From the cell containing the given text, extract its center point as [x, y] coordinate. 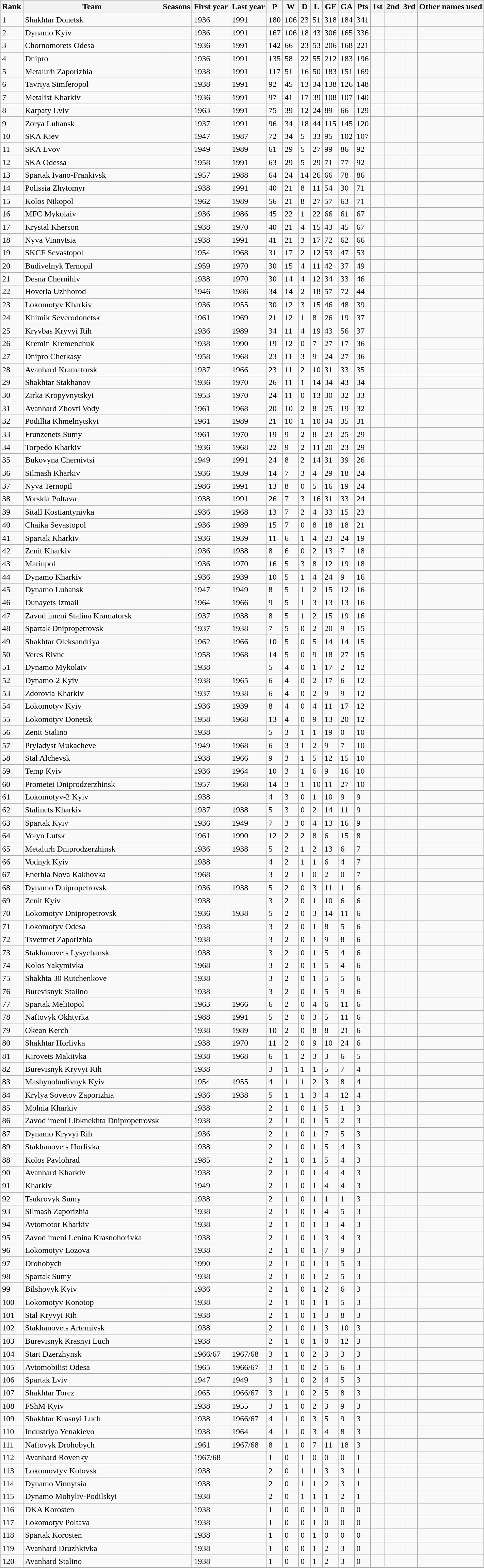
38 [12, 499]
94 [12, 1225]
Spartak Kyiv [92, 823]
Last year [248, 7]
Budivelnyk Ternopil [92, 266]
Volyn Lutsk [92, 836]
114 [12, 1484]
Chornomorets Odesa [92, 46]
Lokomotyv Lozova [92, 1250]
Spartak Lviv [92, 1380]
Shakhtar Oleksandriya [92, 642]
Mashynobudivnyk Kyiv [92, 1082]
212 [331, 59]
104 [12, 1354]
Chaika Sevastopol [92, 525]
Dynamo Kharkiv [92, 577]
MFC Mykolaiv [92, 214]
Dynamo Kryvyi Rih [92, 1134]
Silmash Zaporizhia [92, 1212]
140 [363, 97]
116 [12, 1509]
Molnia Kharkiv [92, 1108]
Burevisnyk Krasnyi Luch [92, 1341]
Dunayets Izmail [92, 603]
Kolos Yakymivka [92, 965]
119 [12, 1548]
196 [363, 59]
Dynamo Luhansk [92, 590]
Stal Alchevsk [92, 758]
1969 [248, 318]
206 [331, 46]
88 [12, 1160]
180 [274, 20]
1946 [211, 292]
Zenit Stalino [92, 732]
2nd [393, 7]
First year [211, 7]
Torpedo Kharkiv [92, 447]
Pts [363, 7]
Lokomotyv Poltava [92, 1522]
Drohobych [92, 1263]
Krystal Kherson [92, 227]
145 [346, 123]
Shakhtar Krasnyi Luch [92, 1419]
Lokomotyv Odesa [92, 926]
Shakhta 30 Rutchenkove [92, 978]
Zdorovia Kharkiv [92, 693]
110 [12, 1432]
135 [274, 59]
Zirka Kropyvnytskyi [92, 395]
60 [12, 784]
138 [331, 84]
81 [12, 1056]
Podillia Khmelnytskyi [92, 421]
Lokomotyv Donetsk [92, 719]
Metalist Kharkiv [92, 97]
85 [12, 1108]
Zavod imeni Libknekhta Dnipropetrovsk [92, 1121]
167 [274, 33]
Burevisnyk Stalino [92, 991]
Shakhtar Stakhanov [92, 383]
1985 [229, 1160]
Naftovyk Drohobych [92, 1445]
Spartak Korosten [92, 1535]
Shakhtar Torez [92, 1393]
Avanhard Kramatorsk [92, 369]
Zavod imeni Lenina Krasnohorivka [92, 1238]
Tsvetmet Zaporizhia [92, 939]
129 [363, 110]
Spartak Kharkiv [92, 538]
Kremin Kremenchuk [92, 343]
221 [363, 46]
Avanhard Zhovti Vody [92, 408]
70 [12, 914]
Lokomotyv Kyiv [92, 706]
87 [12, 1134]
Shakhtar Horlivka [92, 1043]
Dynamo Kyiv [92, 33]
74 [12, 965]
Enerhia Nova Kakhovka [92, 875]
Pryladyst Mukacheve [92, 745]
Prometei Dniprodzerzhinsk [92, 784]
98 [12, 1276]
169 [363, 71]
Dynamo Dnipropetrovsk [92, 888]
Hoverla Uzhhorod [92, 292]
Kolos Pavlohrad [92, 1160]
Dynamo Mykolaiv [92, 667]
306 [331, 33]
Team [92, 7]
Start Dzerzhynsk [92, 1354]
L [317, 7]
Zenit Kharkiv [92, 551]
76 [12, 991]
Karpaty Lviv [92, 110]
SKCF Sevastopol [92, 253]
Sitall Kostiantynivka [92, 512]
Spartak Sumy [92, 1276]
Dnipro [92, 59]
Naftovyk Okhtyrka [92, 1017]
Burevisnyk Kryvyi Rih [92, 1069]
341 [363, 20]
Kryvbas Kryvyi Rih [92, 330]
SKA Odessa [92, 162]
Bukovyna Chernivtsi [92, 460]
Stalinets Kharkiv [92, 810]
100 [12, 1302]
91 [12, 1185]
GF [331, 7]
111 [12, 1445]
SKA Kiev [92, 136]
1959 [211, 266]
Okean Kerch [92, 1030]
DKA Korosten [92, 1509]
73 [12, 952]
Vodnyk Kyiv [92, 862]
113 [12, 1471]
FShM Kyiv [92, 1406]
103 [12, 1341]
3rd [409, 7]
SKA Lvov [92, 149]
69 [12, 901]
318 [331, 20]
Frunzenets Sumy [92, 434]
65 [12, 849]
Khimik Severodonetsk [92, 318]
Spartak Melitopol [92, 1004]
Rank [12, 7]
142 [274, 46]
P [274, 7]
Avanhard Rovenky [92, 1458]
82 [12, 1069]
Lokomotyv Konotop [92, 1302]
Kirovets Makiivka [92, 1056]
Stakhanovets Artemivsk [92, 1328]
Shakhtar Donetsk [92, 20]
Dynamo-2 Kyiv [92, 680]
118 [12, 1535]
Avanhard Druzhkivka [92, 1548]
Lokomotyv Kharkiv [92, 305]
79 [12, 1030]
101 [12, 1315]
Stal Kryvyi Rih [92, 1315]
W [291, 7]
Temp Kyiv [92, 771]
165 [346, 33]
Other names used [451, 7]
68 [12, 888]
GA [346, 7]
168 [346, 46]
Nyva Vinnytsia [92, 240]
80 [12, 1043]
Lokomovtyv Kotovsk [92, 1471]
Lokomotyv-2 Kyiv [92, 797]
Dynamo Mohyliv-Podilskyi [92, 1497]
83 [12, 1082]
28 [12, 369]
1987 [248, 136]
52 [12, 680]
Kolos Nikopol [92, 201]
Desna Chernihiv [92, 279]
Avanhard Stalino [92, 1561]
Silmash Kharkiv [92, 473]
Stakhanovets Lysychansk [92, 952]
336 [363, 33]
Polissia Zhytomyr [92, 188]
Vorskla Poltava [92, 499]
184 [346, 20]
93 [12, 1212]
90 [12, 1173]
Industriya Yenakievo [92, 1432]
Dnipro Cherkasy [92, 356]
Krylya Sovetov Zaporizhia [92, 1095]
Kharkiv [92, 1185]
Lokomotyv Dnipropetrovsk [92, 914]
Tavriya Simferopol [92, 84]
Avanhard Kharkiv [92, 1173]
Bilshovyk Kyiv [92, 1289]
Dynamo Vinnytsia [92, 1484]
109 [12, 1419]
84 [12, 1095]
Seasons [176, 7]
Veres Rivne [92, 654]
Avtomobilist Odesa [92, 1367]
Mariupol [92, 564]
59 [12, 771]
D [304, 7]
Zorya Luhansk [92, 123]
126 [346, 84]
112 [12, 1458]
148 [363, 84]
1st [377, 7]
151 [346, 71]
Metalurh Dniprodzerzhinsk [92, 849]
Zavod imeni Stalina Kramatorsk [92, 616]
Zenit Kyiv [92, 901]
1953 [211, 395]
Tsukrovyk Sumy [92, 1198]
Nyva Ternopil [92, 486]
Metalurh Zaporizhia [92, 71]
Spartak Ivano-Frankivsk [92, 175]
Stakhanovets Horlivka [92, 1147]
105 [12, 1367]
Spartak Dnipropetrovsk [92, 629]
Avtomotor Kharkiv [92, 1225]
